Scan for the cell matching the given text and deliver its [X, Y] coordinate at center. 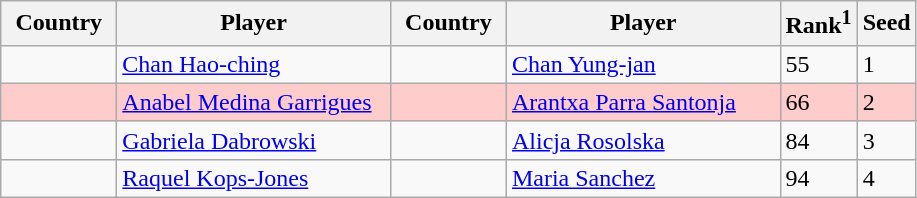
84 [818, 140]
Gabriela Dabrowski [254, 140]
Alicja Rosolska [643, 140]
Arantxa Parra Santonja [643, 102]
Chan Yung-jan [643, 64]
Raquel Kops-Jones [254, 178]
2 [886, 102]
94 [818, 178]
Maria Sanchez [643, 178]
Rank1 [818, 24]
66 [818, 102]
Anabel Medina Garrigues [254, 102]
1 [886, 64]
Chan Hao-ching [254, 64]
4 [886, 178]
Seed [886, 24]
55 [818, 64]
3 [886, 140]
